For the text-containing cell, return its midpoint in (x, y) coordinate format. 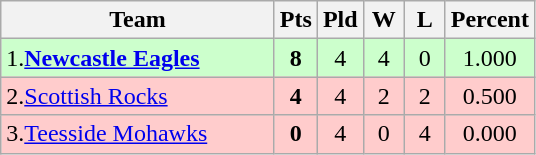
Team (138, 20)
1.000 (490, 58)
0.500 (490, 96)
3.Teesside Mohawks (138, 134)
1.Newcastle Eagles (138, 58)
Pld (340, 20)
8 (296, 58)
Percent (490, 20)
0.000 (490, 134)
L (424, 20)
2.Scottish Rocks (138, 96)
W (384, 20)
Pts (296, 20)
